Determine the [X, Y] coordinate at the center of the cell enclosing the given text.  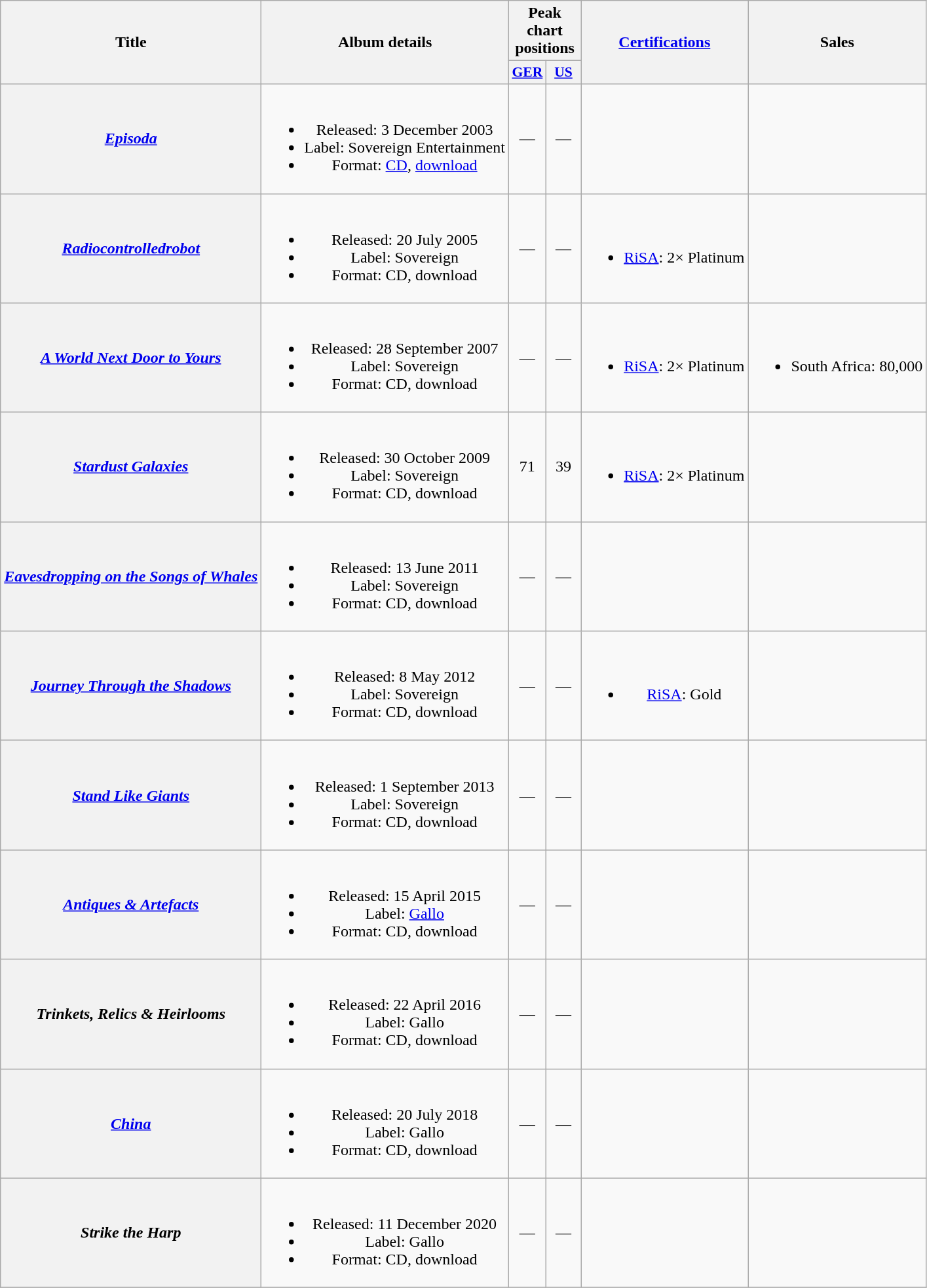
Released: 20 July 2005Label: SovereignFormat: CD, download [385, 249]
39 [563, 468]
Released: 3 December 2003Label: Sovereign EntertainmentFormat: CD, download [385, 139]
Released: 20 July 2018Label: GalloFormat: CD, download [385, 1124]
Certifications [664, 43]
Released: 13 June 2011Label: SovereignFormat: CD, download [385, 576]
Stardust Galaxies [131, 468]
South Africa: 80,000 [837, 358]
GER [527, 73]
Released: 22 April 2016Label: GalloFormat: CD, download [385, 1014]
A World Next Door to Yours [131, 358]
71 [527, 468]
Peak chart positions [544, 31]
Trinkets, Relics & Heirlooms [131, 1014]
Episoda [131, 139]
Album details [385, 43]
Released: 11 December 2020Label: GalloFormat: CD, download [385, 1232]
Radiocontrolledrobot [131, 249]
Stand Like Giants [131, 795]
Released: 30 October 2009Label: SovereignFormat: CD, download [385, 468]
Released: 8 May 2012Label: SovereignFormat: CD, download [385, 686]
Released: 28 September 2007Label: SovereignFormat: CD, download [385, 358]
Eavesdropping on the Songs of Whales [131, 576]
Released: 1 September 2013Label: SovereignFormat: CD, download [385, 795]
US [563, 73]
Strike the Harp [131, 1232]
Title [131, 43]
Sales [837, 43]
China [131, 1124]
Journey Through the Shadows [131, 686]
Released: 15 April 2015Label: GalloFormat: CD, download [385, 905]
RiSA: Gold [664, 686]
Antiques & Artefacts [131, 905]
